Locate the cell with the specified text and output its [x, y] center coordinate. 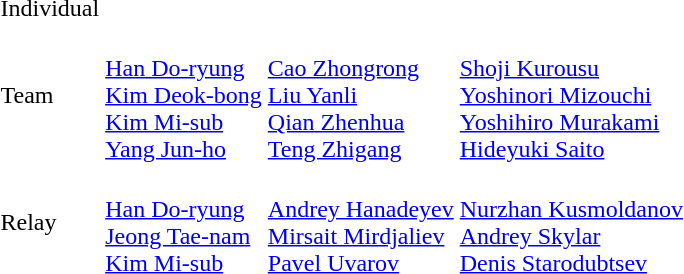
Shoji KurousuYoshinori MizouchiYoshihiro MurakamiHideyuki Saito [571, 95]
Cao ZhongrongLiu YanliQian ZhenhuaTeng Zhigang [360, 95]
Han Do-ryungKim Deok-bongKim Mi-subYang Jun-ho [184, 95]
